Output the [x, y] coordinate of the center of the cell containing the given text.  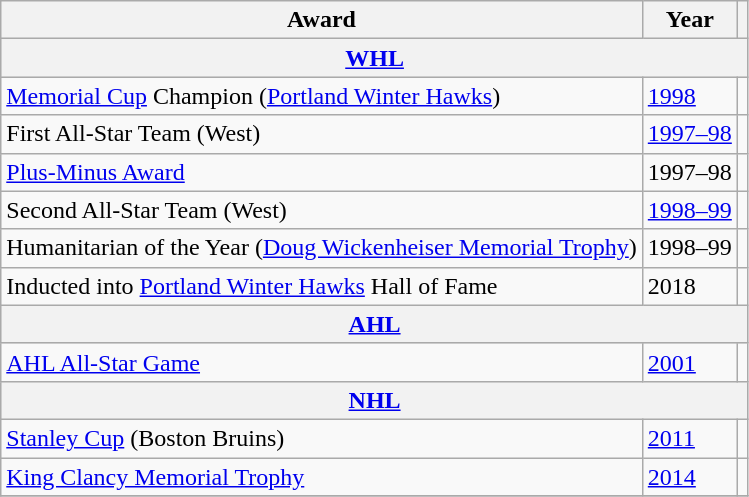
2001 [690, 362]
Stanley Cup (Boston Bruins) [322, 438]
Year [690, 20]
AHL [375, 324]
2014 [690, 477]
1998 [690, 96]
First All-Star Team (West) [322, 134]
NHL [375, 400]
Inducted into Portland Winter Hawks Hall of Fame [322, 286]
Memorial Cup Champion (Portland Winter Hawks) [322, 96]
Plus-Minus Award [322, 172]
Award [322, 20]
AHL All-Star Game [322, 362]
2011 [690, 438]
King Clancy Memorial Trophy [322, 477]
Humanitarian of the Year (Doug Wickenheiser Memorial Trophy) [322, 248]
2018 [690, 286]
WHL [375, 58]
Second All-Star Team (West) [322, 210]
